Capture the cell that displays the provided text and extract its [x, y] central coordinate. 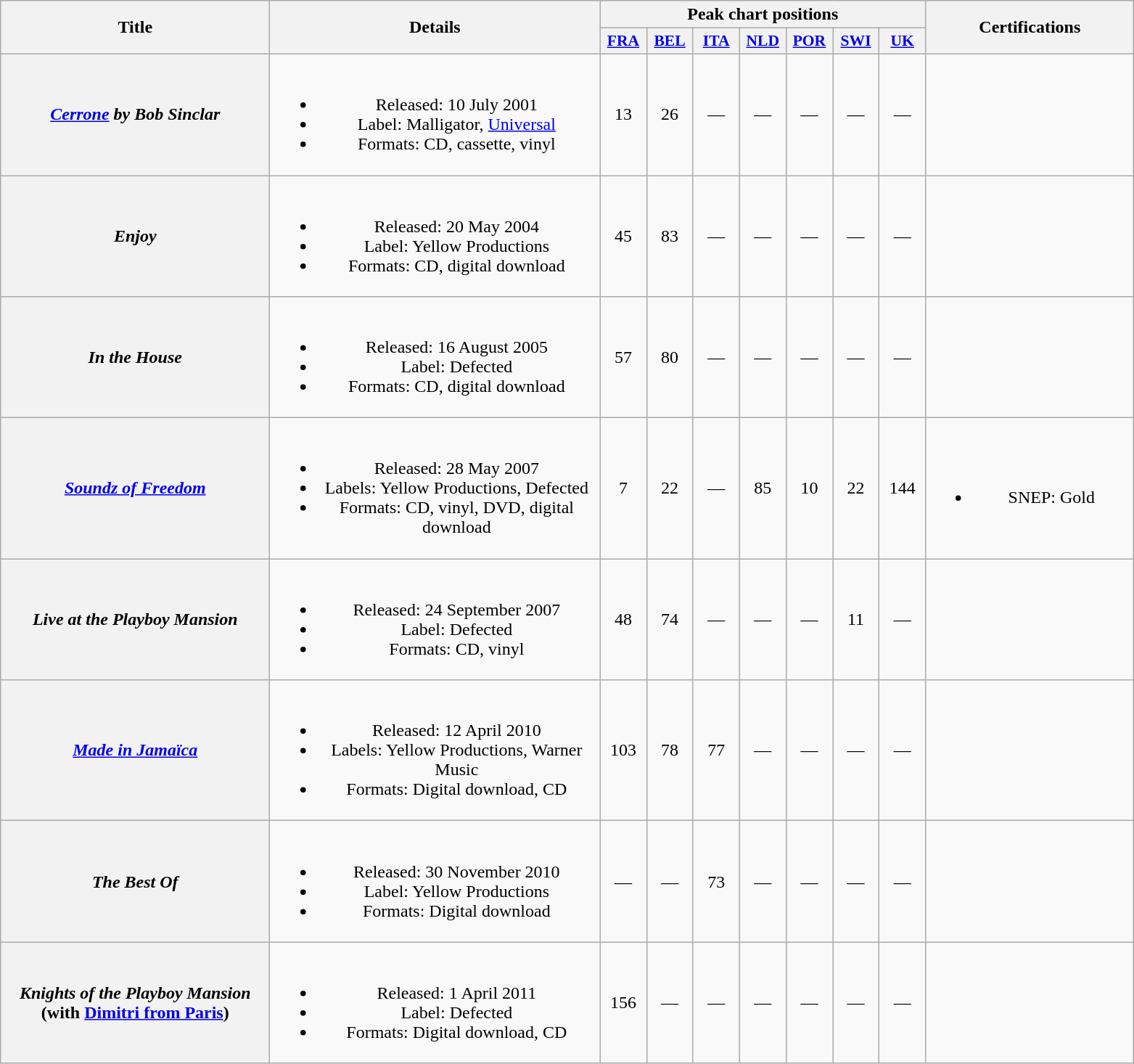
57 [623, 357]
45 [623, 237]
78 [670, 750]
Released: 12 April 2010Labels: Yellow Productions, Warner MusicFormats: Digital download, CD [435, 750]
13 [623, 115]
UK [903, 41]
Released: 16 August 2005Label: DefectedFormats: CD, digital download [435, 357]
FRA [623, 41]
Certifications [1030, 28]
73 [716, 881]
74 [670, 620]
Released: 24 September 2007Label: DefectedFormats: CD, vinyl [435, 620]
Details [435, 28]
Soundz of Freedom [135, 488]
In the House [135, 357]
Cerrone by Bob Sinclar [135, 115]
Made in Jamaïca [135, 750]
SWI [856, 41]
SNEP: Gold [1030, 488]
POR [809, 41]
7 [623, 488]
77 [716, 750]
144 [903, 488]
Knights of the Playboy Mansion (with Dimitri from Paris) [135, 1003]
83 [670, 237]
103 [623, 750]
Live at the Playboy Mansion [135, 620]
ITA [716, 41]
Released: 10 July 2001Label: Malligator, UniversalFormats: CD, cassette, vinyl [435, 115]
11 [856, 620]
Title [135, 28]
10 [809, 488]
Peak chart positions [763, 15]
48 [623, 620]
Released: 20 May 2004Label: Yellow ProductionsFormats: CD, digital download [435, 237]
80 [670, 357]
Released: 30 November 2010Label: Yellow ProductionsFormats: Digital download [435, 881]
Released: 1 April 2011Label: DefectedFormats: Digital download, CD [435, 1003]
BEL [670, 41]
Released: 28 May 2007Labels: Yellow Productions, DefectedFormats: CD, vinyl, DVD, digital download [435, 488]
The Best Of [135, 881]
156 [623, 1003]
Enjoy [135, 237]
85 [763, 488]
NLD [763, 41]
26 [670, 115]
